Return the (X, Y) coordinate for the center point of the cell that contains the specified text.  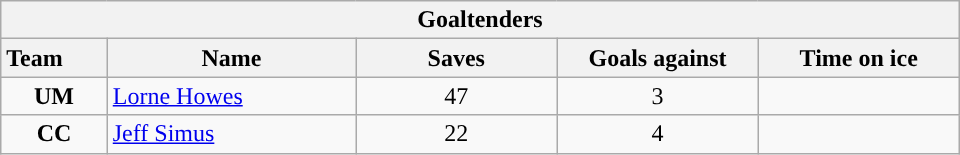
22 (456, 134)
UM (54, 96)
Saves (456, 58)
Team (54, 58)
47 (456, 96)
Goaltenders (480, 20)
Jeff Simus (232, 134)
CC (54, 134)
Goals against (658, 58)
4 (658, 134)
Name (232, 58)
Lorne Howes (232, 96)
3 (658, 96)
Time on ice (858, 58)
